For the text-containing cell, return its midpoint in (X, Y) coordinate format. 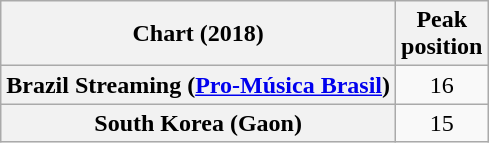
Chart (2018) (198, 34)
Brazil Streaming (Pro-Música Brasil) (198, 85)
Peakposition (442, 34)
South Korea (Gaon) (198, 123)
15 (442, 123)
16 (442, 85)
